Locate the cell with the specified text and output its [x, y] center coordinate. 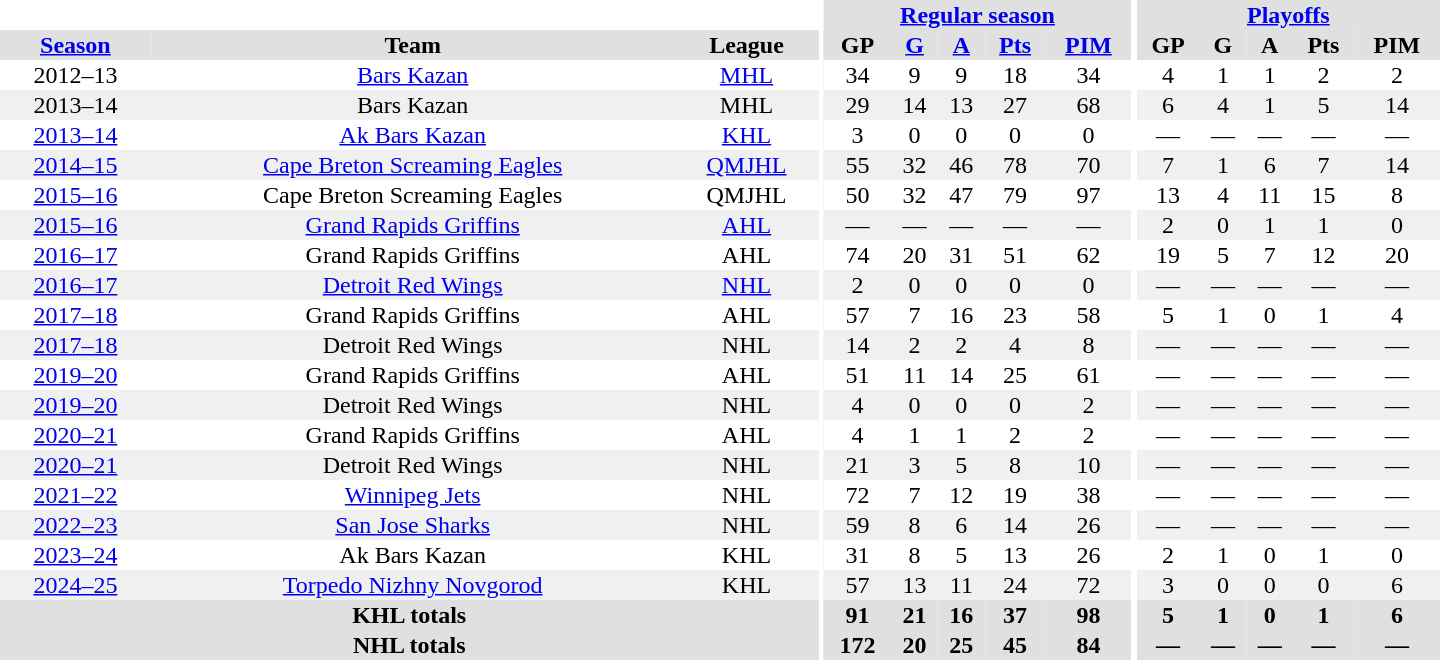
37 [1016, 615]
68 [1088, 105]
27 [1016, 105]
78 [1016, 165]
23 [1016, 315]
98 [1088, 615]
Torpedo Nizhny Novgorod [413, 585]
46 [962, 165]
NHL totals [409, 645]
2014–15 [76, 165]
2012–13 [76, 75]
Winnipeg Jets [413, 495]
Season [76, 45]
79 [1016, 195]
61 [1088, 375]
San Jose Sharks [413, 525]
91 [858, 615]
2021–22 [76, 495]
38 [1088, 495]
Regular season [978, 15]
Team [413, 45]
58 [1088, 315]
74 [858, 255]
172 [858, 645]
97 [1088, 195]
2023–24 [76, 555]
50 [858, 195]
29 [858, 105]
15 [1324, 195]
47 [962, 195]
18 [1016, 75]
62 [1088, 255]
League [747, 45]
45 [1016, 645]
70 [1088, 165]
10 [1088, 465]
2024–25 [76, 585]
24 [1016, 585]
55 [858, 165]
59 [858, 525]
84 [1088, 645]
Playoffs [1288, 15]
2022–23 [76, 525]
KHL totals [409, 615]
